Extract the (x, y) coordinate from the center of the cell holding the provided text.  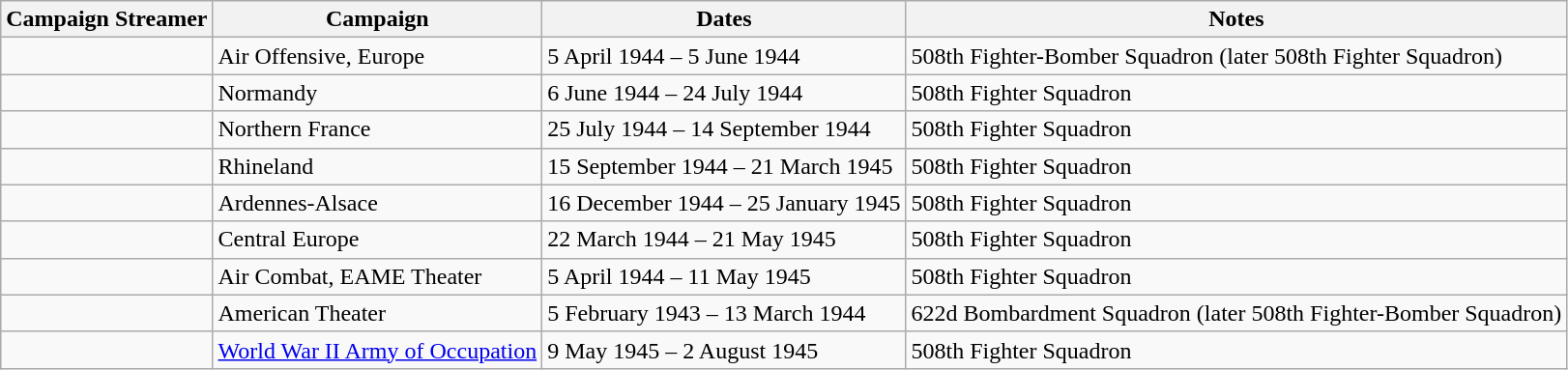
5 April 1944 – 5 June 1944 (724, 56)
Campaign Streamer (106, 19)
American Theater (377, 313)
5 February 1943 – 13 March 1944 (724, 313)
Northern France (377, 129)
5 April 1944 – 11 May 1945 (724, 276)
16 December 1944 – 25 January 1945 (724, 203)
Normandy (377, 93)
15 September 1944 – 21 March 1945 (724, 166)
World War II Army of Occupation (377, 350)
Campaign (377, 19)
22 March 1944 – 21 May 1945 (724, 240)
Notes (1236, 19)
Ardennes-Alsace (377, 203)
Rhineland (377, 166)
Dates (724, 19)
Air Combat, EAME Theater (377, 276)
508th Fighter-Bomber Squadron (later 508th Fighter Squadron) (1236, 56)
Central Europe (377, 240)
25 July 1944 – 14 September 1944 (724, 129)
Air Offensive, Europe (377, 56)
9 May 1945 – 2 August 1945 (724, 350)
6 June 1944 – 24 July 1944 (724, 93)
622d Bombardment Squadron (later 508th Fighter-Bomber Squadron) (1236, 313)
